Provide the (x, y) coordinate of the cell's center where the given text is located.  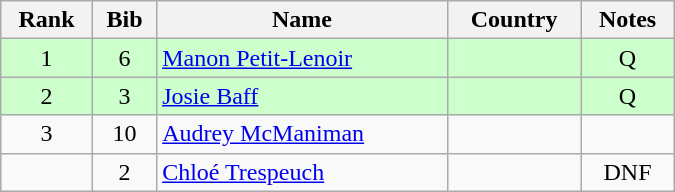
DNF (628, 172)
Rank (47, 20)
Bib (124, 20)
Country (514, 20)
Notes (628, 20)
Josie Baff (302, 96)
Chloé Trespeuch (302, 172)
Audrey McManiman (302, 134)
1 (47, 58)
10 (124, 134)
Manon Petit-Lenoir (302, 58)
6 (124, 58)
Name (302, 20)
